Determine the (X, Y) coordinate at the center of the cell enclosing the given text.  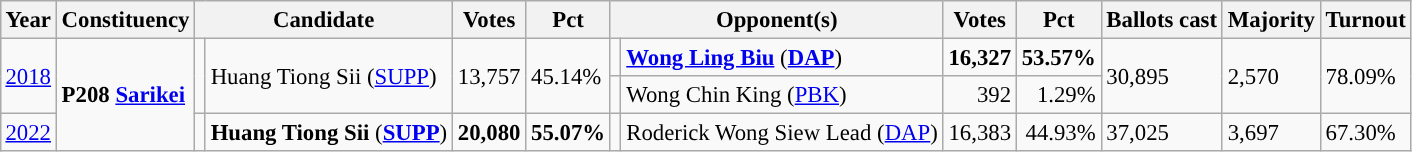
Candidate (324, 20)
16,327 (980, 57)
16,383 (980, 133)
P208 Sarikei (125, 94)
1.29% (1058, 95)
2022 (28, 133)
53.57% (1058, 57)
Constituency (125, 20)
Year (28, 20)
Roderick Wong Siew Lead (DAP) (782, 133)
30,895 (1162, 76)
55.07% (568, 133)
3,697 (1271, 133)
2018 (28, 76)
78.09% (1366, 76)
Ballots cast (1162, 20)
Wong Ling Biu (DAP) (782, 57)
2,570 (1271, 76)
13,757 (488, 76)
44.93% (1058, 133)
67.30% (1366, 133)
45.14% (568, 76)
Majority (1271, 20)
Turnout (1366, 20)
392 (980, 95)
20,080 (488, 133)
37,025 (1162, 133)
Opponent(s) (776, 20)
Wong Chin King (PBK) (782, 95)
